For the text-containing cell, return its midpoint in [X, Y] coordinate format. 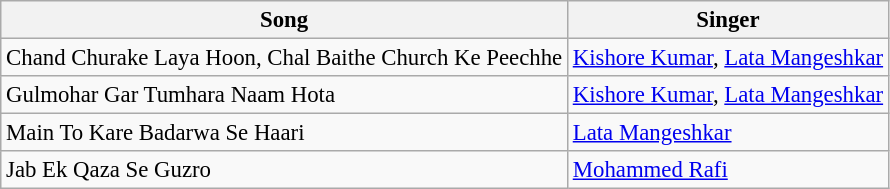
Gulmohar Gar Tumhara Naam Hota [284, 95]
Singer [728, 20]
Mohammed Rafi [728, 170]
Main To Kare Badarwa Se Haari [284, 133]
Lata Mangeshkar [728, 133]
Song [284, 20]
Chand Churake Laya Hoon, Chal Baithe Church Ke Peechhe [284, 58]
Jab Ek Qaza Se Guzro [284, 170]
